From the cell containing the given text, extract its center point as (x, y) coordinate. 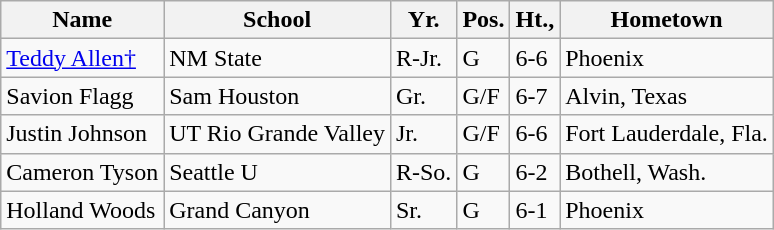
Jr. (423, 134)
R-Jr. (423, 58)
Sam Houston (278, 96)
6-7 (535, 96)
UT Rio Grande Valley (278, 134)
Hometown (667, 20)
Ht., (535, 20)
Sr. (423, 210)
School (278, 20)
Name (82, 20)
R-So. (423, 172)
Grand Canyon (278, 210)
6-1 (535, 210)
Yr. (423, 20)
6-2 (535, 172)
Teddy Allen† (82, 58)
Fort Lauderdale, Fla. (667, 134)
Alvin, Texas (667, 96)
Savion Flagg (82, 96)
NM State (278, 58)
Holland Woods (82, 210)
Justin Johnson (82, 134)
Bothell, Wash. (667, 172)
Pos. (484, 20)
Seattle U (278, 172)
Cameron Tyson (82, 172)
Gr. (423, 96)
